Determine the [x, y] coordinate at the center of the cell enclosing the given text.  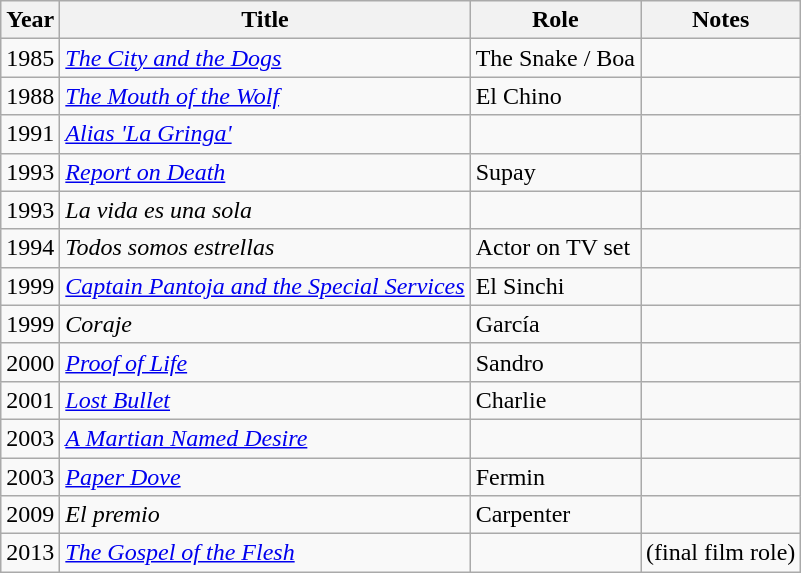
Actor on TV set [555, 248]
1988 [30, 96]
1985 [30, 58]
García [555, 324]
(final film role) [720, 553]
Proof of Life [265, 362]
Carpenter [555, 515]
Notes [720, 20]
Fermin [555, 477]
Report on Death [265, 172]
2000 [30, 362]
The Gospel of the Flesh [265, 553]
Paper Dove [265, 477]
Title [265, 20]
The City and the Dogs [265, 58]
La vida es una sola [265, 210]
1991 [30, 134]
2013 [30, 553]
2001 [30, 400]
El premio [265, 515]
El Sinchi [555, 286]
Captain Pantoja and the Special Services [265, 286]
Role [555, 20]
Coraje [265, 324]
A Martian Named Desire [265, 438]
Todos somos estrellas [265, 248]
El Chino [555, 96]
The Snake / Boa [555, 58]
Sandro [555, 362]
Supay [555, 172]
The Mouth of the Wolf [265, 96]
2009 [30, 515]
Alias 'La Gringa' [265, 134]
Lost Bullet [265, 400]
Charlie [555, 400]
Year [30, 20]
1994 [30, 248]
